Provide the (x, y) coordinate of the cell's center where the given text is located.  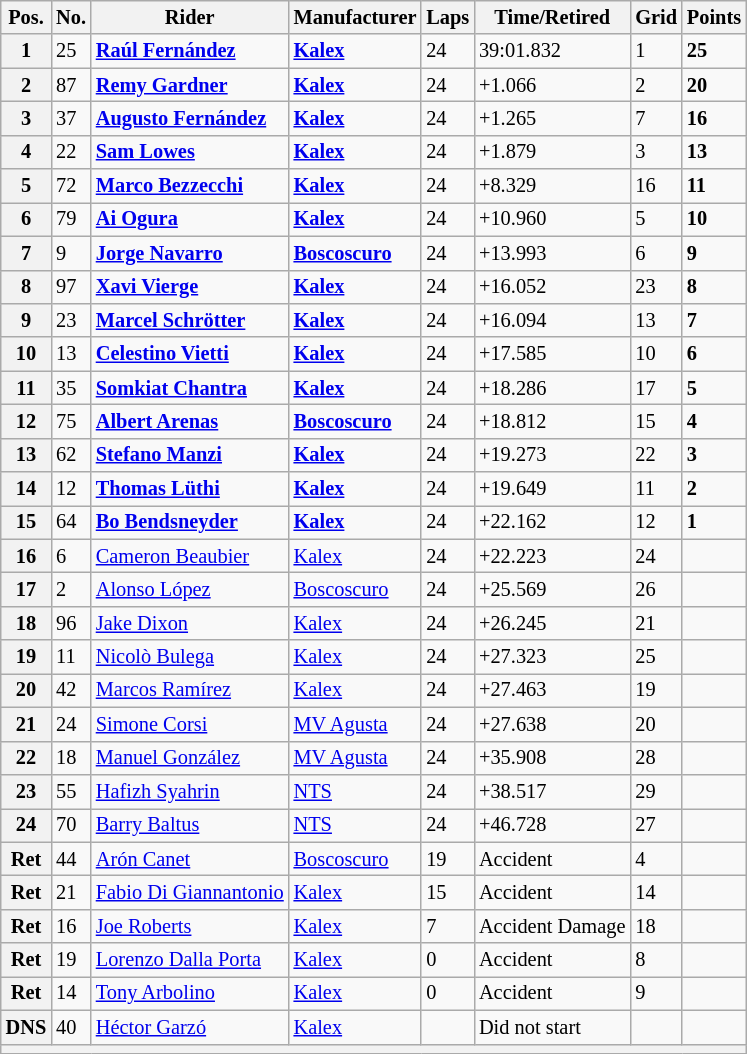
40 (71, 1027)
79 (71, 219)
Sam Lowes (190, 152)
44 (71, 859)
Joe Roberts (190, 926)
+8.329 (552, 186)
+22.223 (552, 556)
39:01.832 (552, 51)
+26.245 (552, 623)
70 (71, 825)
Raúl Fernández (190, 51)
Thomas Lüthi (190, 489)
Lorenzo Dalla Porta (190, 960)
No. (71, 17)
37 (71, 118)
Fabio Di Giannantonio (190, 892)
26 (656, 589)
29 (656, 791)
35 (71, 388)
Xavi Vierge (190, 287)
+19.273 (552, 455)
+16.094 (552, 320)
+1.265 (552, 118)
DNS (26, 1027)
Marco Bezzecchi (190, 186)
Jorge Navarro (190, 253)
Tony Arbolino (190, 993)
+46.728 (552, 825)
75 (71, 421)
+10.960 (552, 219)
Augusto Fernández (190, 118)
96 (71, 623)
55 (71, 791)
+13.993 (552, 253)
42 (71, 690)
+18.812 (552, 421)
+38.517 (552, 791)
Grid (656, 17)
28 (656, 758)
Simone Corsi (190, 724)
+27.323 (552, 657)
Cameron Beaubier (190, 556)
Barry Baltus (190, 825)
Somkiat Chantra (190, 388)
Héctor Garzó (190, 1027)
64 (71, 522)
Nicolò Bulega (190, 657)
Albert Arenas (190, 421)
+22.162 (552, 522)
Marcos Ramírez (190, 690)
Manufacturer (356, 17)
Laps (448, 17)
+35.908 (552, 758)
Rider (190, 17)
+16.052 (552, 287)
27 (656, 825)
Accident Damage (552, 926)
Celestino Vietti (190, 354)
+25.569 (552, 589)
Did not start (552, 1027)
+19.649 (552, 489)
+18.286 (552, 388)
Bo Bendsneyder (190, 522)
+27.463 (552, 690)
Hafizh Syahrin (190, 791)
Arón Canet (190, 859)
Manuel González (190, 758)
Marcel Schrötter (190, 320)
Alonso López (190, 589)
Jake Dixon (190, 623)
Points (714, 17)
Remy Gardner (190, 85)
72 (71, 186)
+1.066 (552, 85)
+17.585 (552, 354)
87 (71, 85)
+1.879 (552, 152)
Stefano Manzi (190, 455)
Pos. (26, 17)
+27.638 (552, 724)
Time/Retired (552, 17)
62 (71, 455)
Ai Ogura (190, 219)
97 (71, 287)
